Find where the given text appears and provide that cell's center as [X, Y] coordinate. 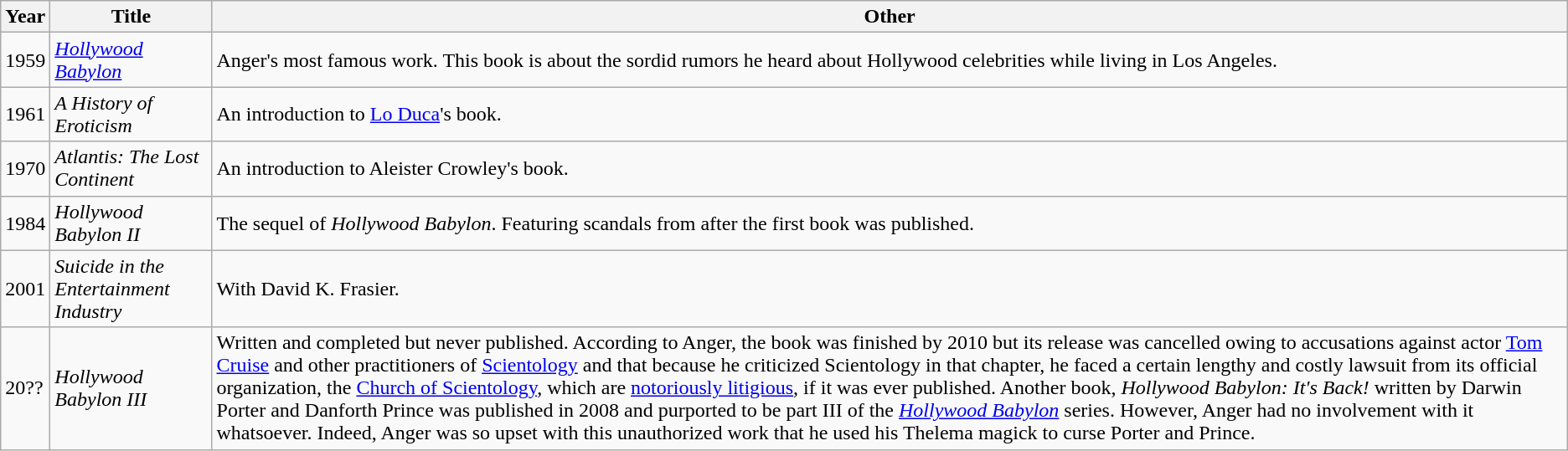
1959 [25, 60]
Suicide in the Entertainment Industry [131, 289]
A History of Eroticism [131, 114]
Hollywood Babylon [131, 60]
Year [25, 17]
The sequel of Hollywood Babylon. Featuring scandals from after the first book was published. [890, 223]
Other [890, 17]
1984 [25, 223]
1961 [25, 114]
An introduction to Lo Duca's book. [890, 114]
Title [131, 17]
1970 [25, 169]
2001 [25, 289]
Atlantis: The Lost Continent [131, 169]
Hollywood Babylon III [131, 388]
An introduction to Aleister Crowley's book. [890, 169]
Anger's most famous work. This book is about the sordid rumors he heard about Hollywood celebrities while living in Los Angeles. [890, 60]
20?? [25, 388]
Hollywood Babylon II [131, 223]
With David K. Frasier. [890, 289]
